Return the [x, y] coordinate for the center point of the cell that contains the specified text.  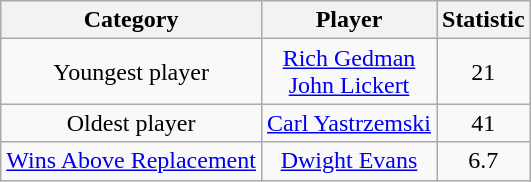
Player [348, 20]
Dwight Evans [348, 161]
21 [483, 72]
Rich GedmanJohn Lickert [348, 72]
6.7 [483, 161]
Category [132, 20]
Carl Yastrzemski [348, 123]
41 [483, 123]
Youngest player [132, 72]
Wins Above Replacement [132, 161]
Oldest player [132, 123]
Statistic [483, 20]
